For the text-containing cell, return its midpoint in [X, Y] coordinate format. 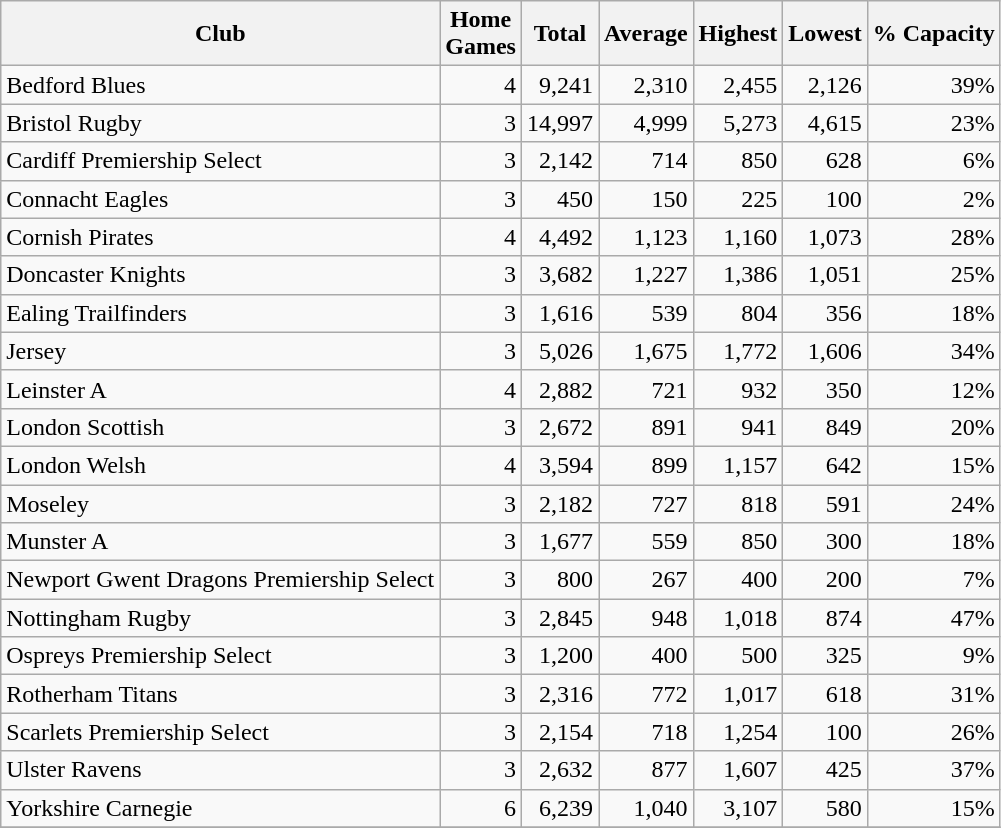
7% [934, 580]
2,845 [560, 618]
3,682 [560, 275]
425 [825, 770]
2,455 [738, 85]
Highest [738, 34]
772 [646, 694]
891 [646, 427]
877 [646, 770]
9% [934, 656]
1,160 [738, 237]
580 [825, 808]
6% [934, 161]
1,200 [560, 656]
Ealing Trailfinders [220, 313]
39% [934, 85]
6 [481, 808]
1,051 [825, 275]
Lowest [825, 34]
1,157 [738, 465]
2% [934, 199]
Jersey [220, 351]
47% [934, 618]
Yorkshire Carnegie [220, 808]
23% [934, 123]
14,997 [560, 123]
Moseley [220, 503]
559 [646, 542]
34% [934, 351]
2,126 [825, 85]
1,616 [560, 313]
24% [934, 503]
1,018 [738, 618]
Leinster A [220, 389]
1,772 [738, 351]
Bedford Blues [220, 85]
Rotherham Titans [220, 694]
37% [934, 770]
818 [738, 503]
591 [825, 503]
1,607 [738, 770]
Connacht Eagles [220, 199]
350 [825, 389]
539 [646, 313]
941 [738, 427]
Ospreys Premiership Select [220, 656]
618 [825, 694]
Total [560, 34]
874 [825, 618]
Cornish Pirates [220, 237]
714 [646, 161]
2,142 [560, 161]
300 [825, 542]
12% [934, 389]
6,239 [560, 808]
Cardiff Premiership Select [220, 161]
2,632 [560, 770]
London Welsh [220, 465]
150 [646, 199]
% Capacity [934, 34]
1,227 [646, 275]
800 [560, 580]
225 [738, 199]
31% [934, 694]
4,999 [646, 123]
HomeGames [481, 34]
4,615 [825, 123]
3,107 [738, 808]
Newport Gwent Dragons Premiership Select [220, 580]
2,672 [560, 427]
Ulster Ravens [220, 770]
267 [646, 580]
9,241 [560, 85]
849 [825, 427]
948 [646, 618]
804 [738, 313]
3,594 [560, 465]
2,154 [560, 732]
20% [934, 427]
2,182 [560, 503]
642 [825, 465]
899 [646, 465]
25% [934, 275]
Nottingham Rugby [220, 618]
5,273 [738, 123]
1,675 [646, 351]
1,606 [825, 351]
1,677 [560, 542]
1,017 [738, 694]
932 [738, 389]
Scarlets Premiership Select [220, 732]
500 [738, 656]
718 [646, 732]
1,386 [738, 275]
28% [934, 237]
1,040 [646, 808]
Doncaster Knights [220, 275]
Club [220, 34]
721 [646, 389]
4,492 [560, 237]
450 [560, 199]
325 [825, 656]
1,123 [646, 237]
Average [646, 34]
26% [934, 732]
5,026 [560, 351]
200 [825, 580]
London Scottish [220, 427]
356 [825, 313]
Bristol Rugby [220, 123]
2,310 [646, 85]
Munster A [220, 542]
2,882 [560, 389]
1,254 [738, 732]
1,073 [825, 237]
628 [825, 161]
727 [646, 503]
2,316 [560, 694]
